Determine the [x, y] coordinate at the center of the cell enclosing the given text.  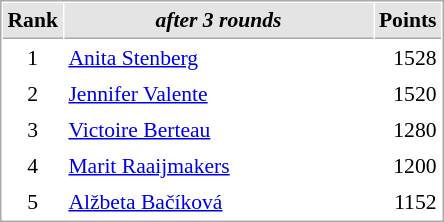
Victoire Berteau [218, 129]
Marit Raaijmakers [218, 165]
2 [32, 93]
Rank [32, 21]
after 3 rounds [218, 21]
1528 [408, 57]
4 [32, 165]
Anita Stenberg [218, 57]
1 [32, 57]
1520 [408, 93]
3 [32, 129]
Jennifer Valente [218, 93]
Alžbeta Bačíková [218, 201]
1280 [408, 129]
1200 [408, 165]
Points [408, 21]
5 [32, 201]
1152 [408, 201]
